Provide the [x, y] coordinate of the cell's center where the given text is located.  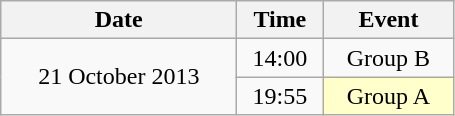
21 October 2013 [119, 77]
Group B [388, 58]
Group A [388, 96]
Event [388, 20]
14:00 [280, 58]
Time [280, 20]
Date [119, 20]
19:55 [280, 96]
